Return the [X, Y] coordinate for the center point of the cell that contains the specified text.  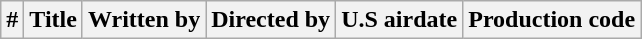
Directed by [271, 20]
# [12, 20]
Written by [144, 20]
U.S airdate [400, 20]
Title [54, 20]
Production code [552, 20]
